Determine the (x, y) coordinate at the center of the cell enclosing the given text.  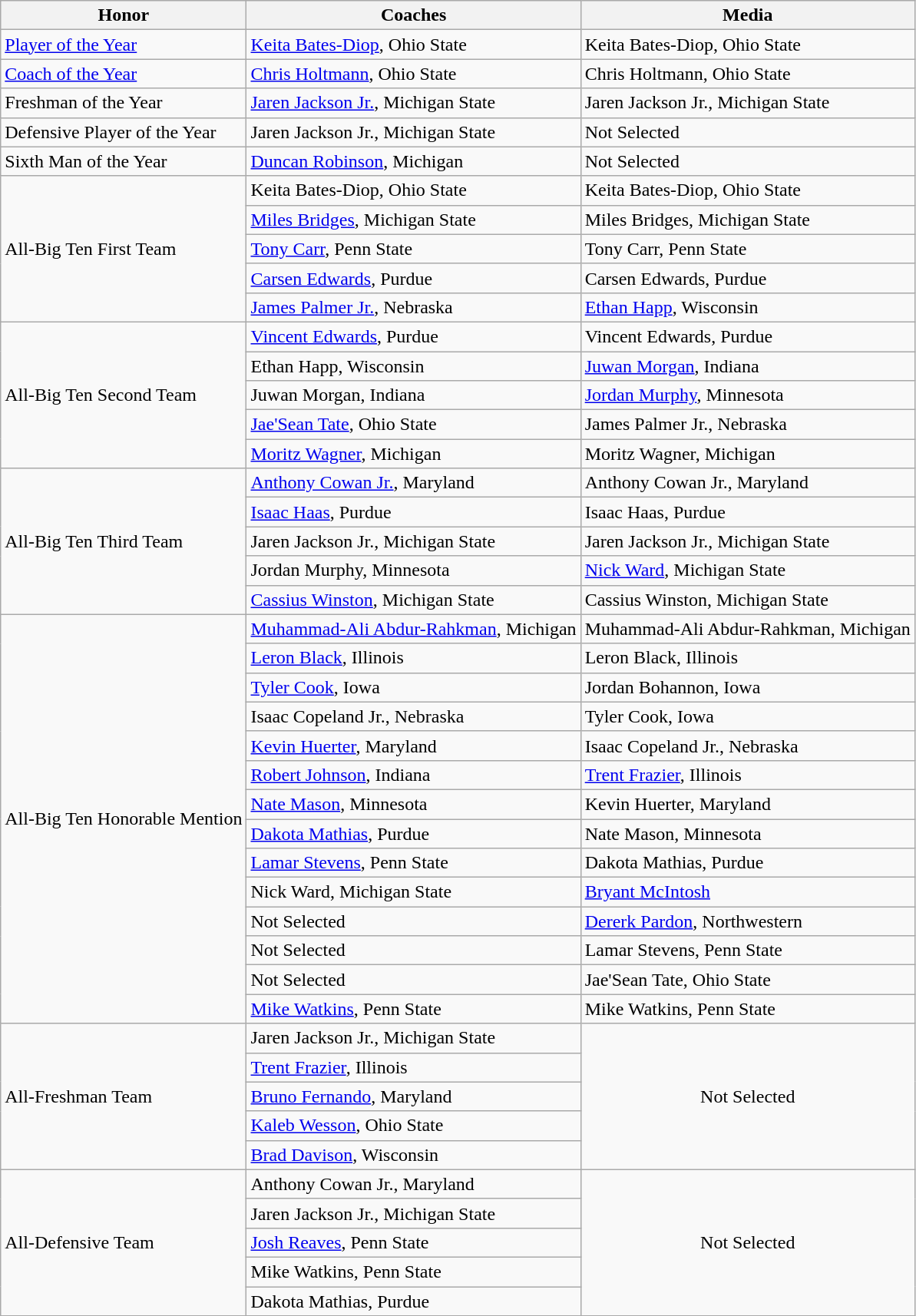
All-Big Ten Second Team (124, 395)
Dererk Pardon, Northwestern (748, 921)
Coach of the Year (124, 74)
Defensive Player of the Year (124, 132)
Kaleb Wesson, Ohio State (413, 1126)
Brad Davison, Wisconsin (413, 1155)
All-Freshman Team (124, 1096)
Freshman of the Year (124, 103)
All-Defensive Team (124, 1242)
Duncan Robinson, Michigan (413, 161)
Jordan Bohannon, Iowa (748, 687)
Coaches (413, 15)
Sixth Man of the Year (124, 161)
Media (748, 15)
Bryant McIntosh (748, 892)
All-Big Ten Third Team (124, 541)
Josh Reaves, Penn State (413, 1242)
Bruno Fernando, Maryland (413, 1096)
Robert Johnson, Indiana (413, 775)
Honor (124, 15)
All-Big Ten Honorable Mention (124, 818)
Player of the Year (124, 45)
All-Big Ten First Team (124, 249)
